For the text-containing cell, return its midpoint in [X, Y] coordinate format. 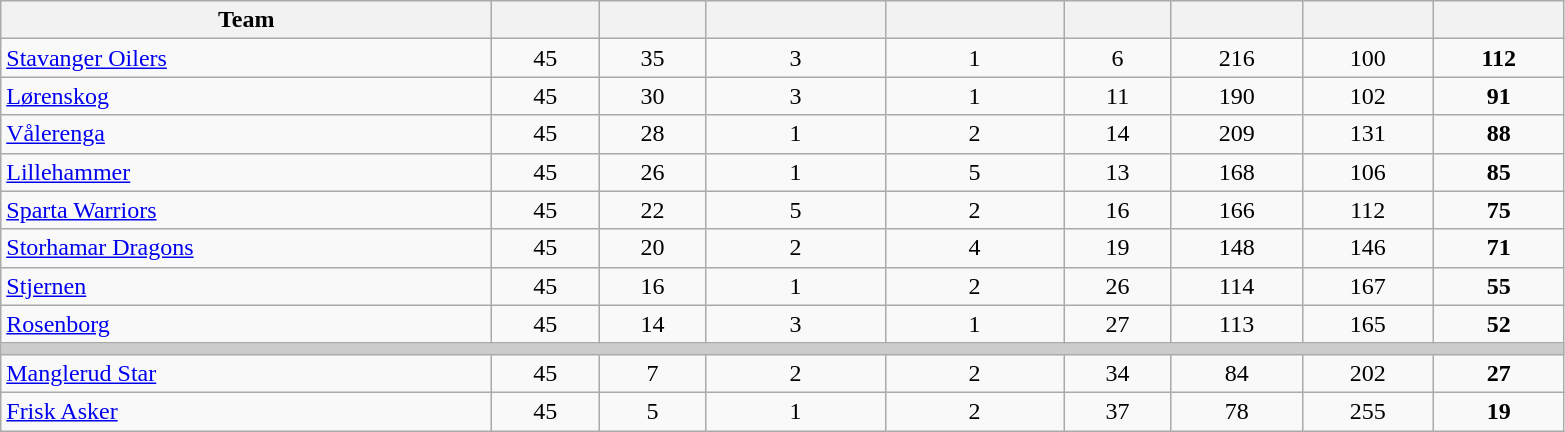
131 [1368, 134]
35 [652, 58]
Manglerud Star [246, 373]
85 [1498, 172]
148 [1236, 248]
146 [1368, 248]
34 [1118, 373]
75 [1498, 210]
6 [1118, 58]
37 [1118, 411]
11 [1118, 96]
168 [1236, 172]
71 [1498, 248]
Vålerenga [246, 134]
102 [1368, 96]
78 [1236, 411]
88 [1498, 134]
55 [1498, 286]
28 [652, 134]
190 [1236, 96]
100 [1368, 58]
84 [1236, 373]
113 [1236, 324]
20 [652, 248]
Sparta Warriors [246, 210]
209 [1236, 134]
255 [1368, 411]
4 [974, 248]
Storhamar Dragons [246, 248]
Rosenborg [246, 324]
Frisk Asker [246, 411]
7 [652, 373]
22 [652, 210]
Lillehammer [246, 172]
91 [1498, 96]
114 [1236, 286]
216 [1236, 58]
30 [652, 96]
Stavanger Oilers [246, 58]
167 [1368, 286]
166 [1236, 210]
52 [1498, 324]
202 [1368, 373]
13 [1118, 172]
165 [1368, 324]
106 [1368, 172]
Lørenskog [246, 96]
Stjernen [246, 286]
Team [246, 20]
